From the cell containing the given text, extract its center point as (X, Y) coordinate. 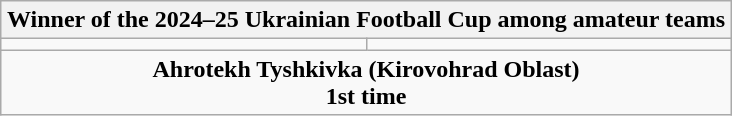
Ahrotekh Tyshkivka (Kirovohrad Oblast)1st time (366, 82)
Winner of the 2024–25 Ukrainian Football Cup among amateur teams (366, 20)
